From the cell containing the given text, extract its center point as (x, y) coordinate. 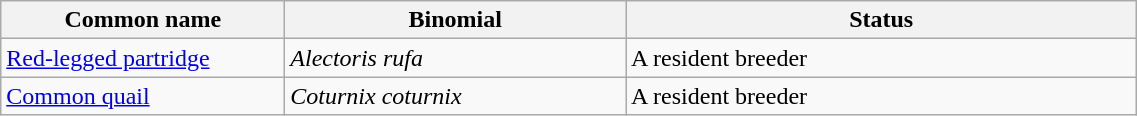
Status (882, 20)
Binomial (456, 20)
Coturnix coturnix (456, 96)
Alectoris rufa (456, 58)
Red-legged partridge (143, 58)
Common name (143, 20)
Common quail (143, 96)
